Identify which cell holds the provided text, then report its [X, Y] central coordinate. 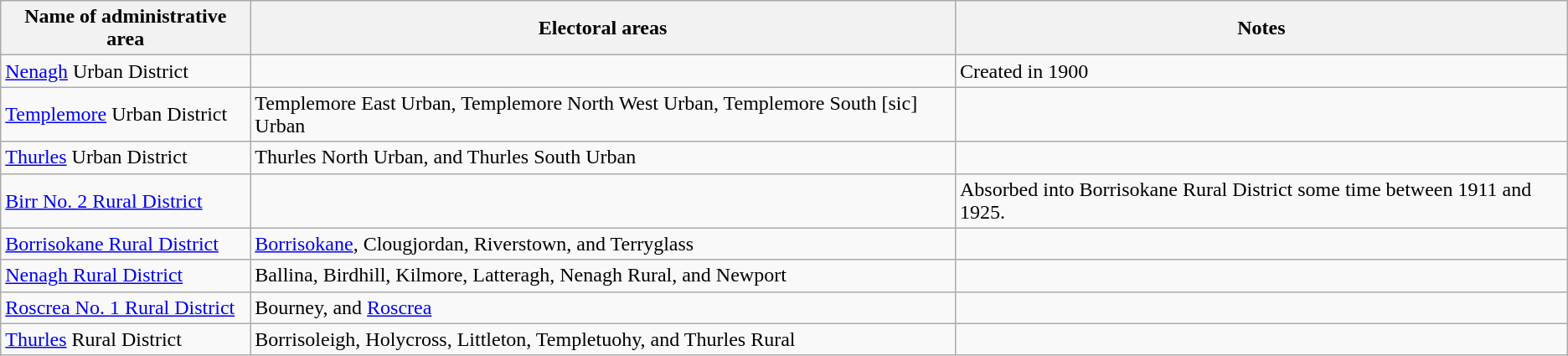
Notes [1261, 28]
Borrisokane, Clougjordan, Riverstown, and Terryglass [603, 244]
Templemore Urban District [126, 114]
Bourney, and Roscrea [603, 307]
Thurles Rural District [126, 339]
Created in 1900 [1261, 71]
Ballina, Birdhill, Kilmore, Latteragh, Nenagh Rural, and Newport [603, 276]
Name of administrative area [126, 28]
Absorbed into Borrisokane Rural District some time between 1911 and 1925. [1261, 201]
Roscrea No. 1 Rural District [126, 307]
Electoral areas [603, 28]
Thurles North Urban, and Thurles South Urban [603, 157]
Nenagh Urban District [126, 71]
Nenagh Rural District [126, 276]
Templemore East Urban, Templemore North West Urban, Templemore South [sic] Urban [603, 114]
Thurles Urban District [126, 157]
Birr No. 2 Rural District [126, 201]
Borrisoleigh, Holycross, Littleton, Templetuohy, and Thurles Rural [603, 339]
Borrisokane Rural District [126, 244]
